Return [X, Y] of the center of cell containing provided text 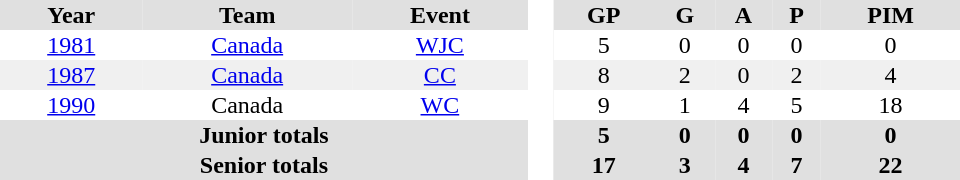
G [684, 15]
A [744, 15]
WC [440, 105]
9 [604, 105]
Year [71, 15]
GP [604, 15]
3 [684, 165]
P [796, 15]
1987 [71, 75]
1 [684, 105]
CC [440, 75]
7 [796, 165]
8 [604, 75]
Senior totals [264, 165]
Team [246, 15]
WJC [440, 45]
PIM [890, 15]
18 [890, 105]
1990 [71, 105]
Junior totals [264, 135]
22 [890, 165]
1981 [71, 45]
Event [440, 15]
17 [604, 165]
